Determine the [x, y] coordinate at the center of the cell enclosing the given text.  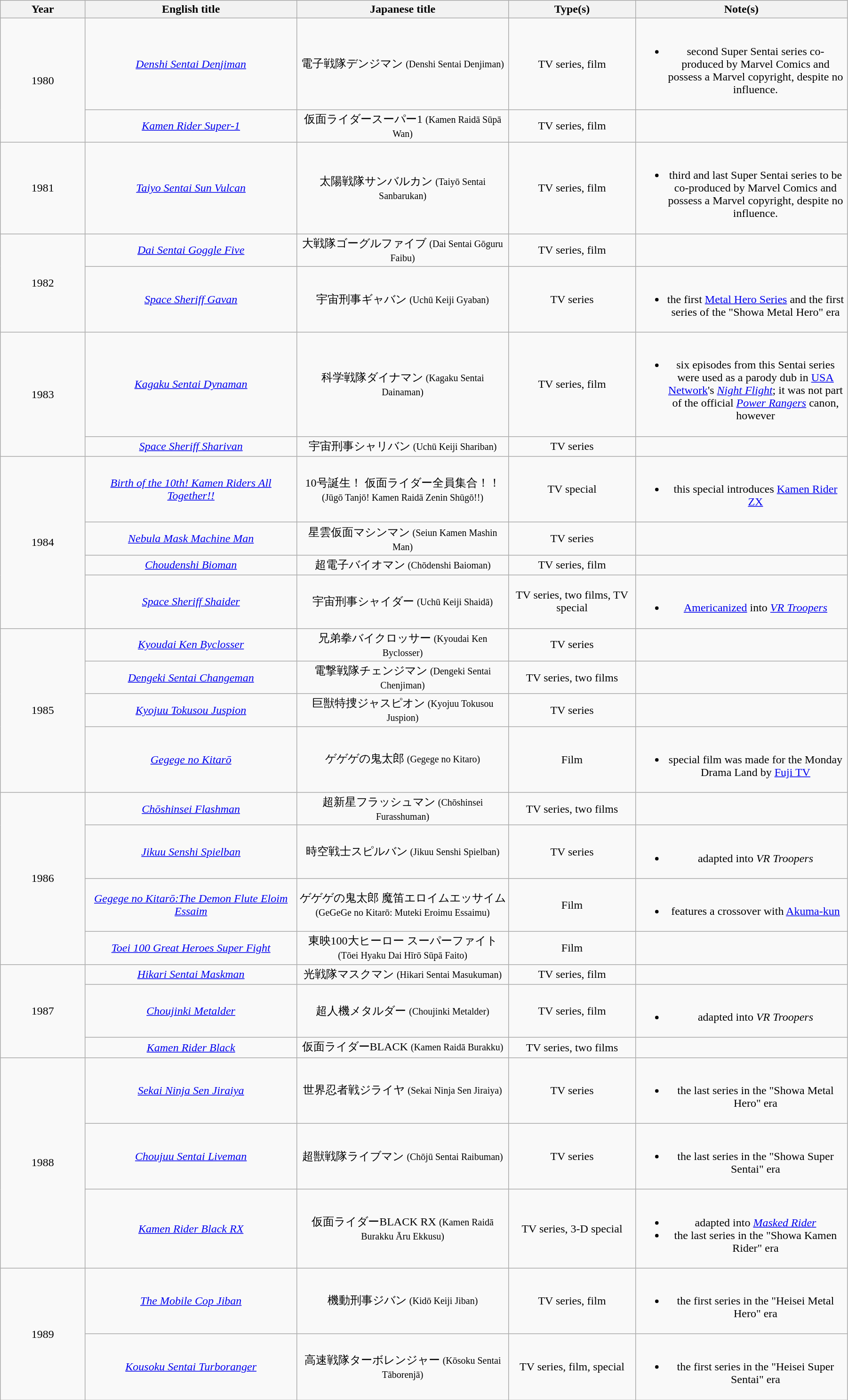
this special introduces Kamen Rider ZX [741, 489]
Gegege no Kitarō:The Demon Flute Eloim Essaim [191, 904]
光戦隊マスクマン (Hikari Sentai Masukuman) [403, 974]
Jikuu Senshi Spielban [191, 852]
Choujinki Metalder [191, 1011]
TV series, 3-D special [572, 1228]
宇宙刑事ギャバン (Uchū Keiji Gyaban) [403, 299]
Kyojuu Tokusou Juspion [191, 710]
Note(s) [741, 9]
features a crossover with Akuma-kun [741, 904]
Choujuu Sentai Liveman [191, 1156]
1984 [43, 542]
Kamen Rider Black RX [191, 1228]
Americanized into VR Troopers [741, 601]
機動刑事ジバン (Kidō Keiji Jiban) [403, 1301]
高速戦隊ターボレンジャー (Kōsoku Sentai Tāborenjā) [403, 1367]
Toei 100 Great Heroes Super Fight [191, 948]
電撃戦隊チェンジマン (Dengeki Sentai Chenjiman) [403, 678]
ゲゲゲの鬼太郎 魔笛エロイムエッサイム (GeGeGe no Kitarō: Muteki Eroimu Essaimu) [403, 904]
the first series in the "Heisei Metal Hero" era [741, 1301]
1988 [43, 1162]
Choudenshi Bioman [191, 565]
The Mobile Cop Jiban [191, 1301]
仮面ライダーBLACK (Kamen Raidā Burakku) [403, 1048]
Kamen Rider Super-1 [191, 126]
Sekai Ninja Sen Jiraiya [191, 1090]
Kagaku Sentai Dynaman [191, 384]
Kousoku Sentai Turboranger [191, 1367]
兄弟拳バイクロッサー (Kyoudai Ken Byclosser) [403, 645]
星雲仮面マシンマン (Seiun Kamen Mashin Man) [403, 539]
1987 [43, 1011]
Space Sheriff Shaider [191, 601]
1985 [43, 711]
1982 [43, 283]
東映100大ヒーロー スーパーファイト (Tōei Hyaku Dai Hīrō Sūpā Faito) [403, 948]
the last series in the "Showa Metal Hero" era [741, 1090]
宇宙刑事シャイダー (Uchū Keiji Shaidā) [403, 601]
Type(s) [572, 9]
special film was made for the Monday Drama Land by Fuji TV [741, 760]
the first series in the "Heisei Super Sentai" era [741, 1367]
TV series, two films, TV special [572, 601]
1981 [43, 188]
Japanese title [403, 9]
超電子バイオマン (Chōdenshi Baioman) [403, 565]
Nebula Mask Machine Man [191, 539]
second Super Sentai series co-produced by Marvel Comics and possess a Marvel copyright, despite no influence. [741, 64]
the last series in the "Showa Super Sentai" era [741, 1156]
仮面ライダースーパー1 (Kamen Raidā Sūpā Wan) [403, 126]
Year [43, 9]
Dengeki Sentai Changeman [191, 678]
世界忍者戦ジライヤ (Sekai Ninja Sen Jiraiya) [403, 1090]
大戦隊ゴーグルファイブ (Dai Sentai Gōguru Faibu) [403, 250]
English title [191, 9]
the first Metal Hero Series and the first series of the "Showa Metal Hero" era [741, 299]
ゲゲゲの鬼太郎 (Gegege no Kitaro) [403, 760]
Hikari Sentai Maskman [191, 974]
Birth of the 10th! Kamen Riders All Together!! [191, 489]
Dai Sentai Goggle Five [191, 250]
電子戦隊デンジマン (Denshi Sentai Denjiman) [403, 64]
Chōshinsei Flashman [191, 809]
Kamen Rider Black [191, 1048]
Denshi Sentai Denjiman [191, 64]
1980 [43, 80]
TV series, film, special [572, 1367]
Space Sheriff Gavan [191, 299]
超人機メタルダー (Choujinki Metalder) [403, 1011]
超獣戦隊ライブマン (Chōjū Sentai Raibuman) [403, 1156]
太陽戦隊サンバルカン (Taiyō Sentai Sanbarukan) [403, 188]
adapted into Masked Riderthe last series in the "Showa Kamen Rider" era [741, 1228]
Gegege no Kitarō [191, 760]
1983 [43, 394]
TV special [572, 489]
仮面ライダーBLACK RX (Kamen Raidā Burakku Āru Ekkusu) [403, 1228]
宇宙刑事シャリバン (Uchū Keiji Shariban) [403, 446]
1986 [43, 878]
Kyoudai Ken Byclosser [191, 645]
超新星フラッシュマン (Chōshinsei Furasshuman) [403, 809]
Taiyo Sentai Sun Vulcan [191, 188]
巨獣特捜ジャスピオン (Kyojuu Tokusou Juspion) [403, 710]
Space Sheriff Sharivan [191, 446]
third and last Super Sentai series to be co-produced by Marvel Comics and possess a Marvel copyright, despite no influence. [741, 188]
10号誕生！ 仮面ライダー全員集合！！(Jūgō Tanjō! Kamen Raidā Zenin Shūgō!!) [403, 489]
1989 [43, 1334]
時空戦士スピルバン (Jikuu Senshi Spielban) [403, 852]
科学戦隊ダイナマン (Kagaku Sentai Dainaman) [403, 384]
